Detect which cell encompasses the target text, then output its (x, y) center coordinate. 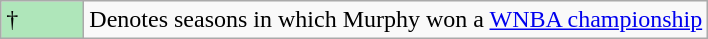
Denotes seasons in which Murphy won a WNBA championship (396, 20)
† (42, 20)
